Search for the cell housing the specified text and yield its (X, Y) center coordinate. 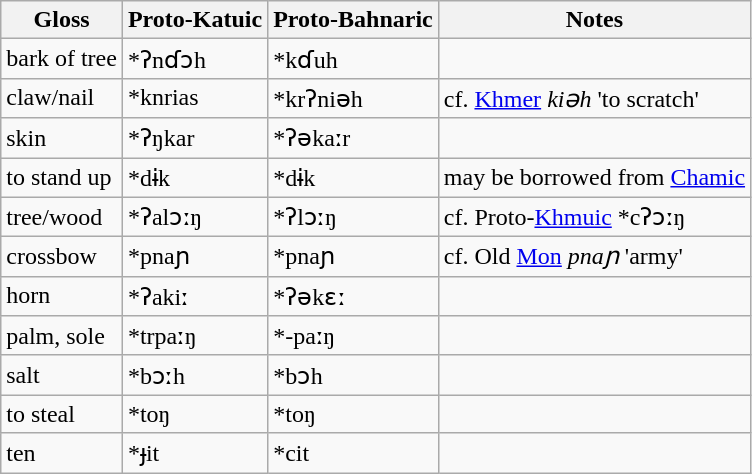
*ʔakiː (194, 296)
*ʔalɔːŋ (194, 217)
claw/nail (62, 98)
cf. Old Mon pnaɲ 'army' (594, 257)
*ʔəkɛː (354, 296)
*ʔlɔːŋ (354, 217)
*ʔnɗɔh (194, 59)
tree/wood (62, 217)
bark of tree (62, 59)
may be borrowed from Chamic (594, 178)
*kɗuh (354, 59)
*bɔh (354, 375)
to stand up (62, 178)
*krʔniəh (354, 98)
*bɔːh (194, 375)
*knrias (194, 98)
to steal (62, 414)
cf. Khmer kiəh 'to scratch' (594, 98)
*cit (354, 453)
Gloss (62, 20)
horn (62, 296)
*-paːŋ (354, 336)
salt (62, 375)
*ɟit (194, 453)
palm, sole (62, 336)
cf. Proto-Khmuic *cʔɔːŋ (594, 217)
Proto-Katuic (194, 20)
Notes (594, 20)
*ʔəkaːr (354, 138)
*ʔŋkar (194, 138)
crossbow (62, 257)
Proto-Bahnaric (354, 20)
*trpaːŋ (194, 336)
skin (62, 138)
ten (62, 453)
